Return the [X, Y] coordinate for the center point of the cell that contains the specified text.  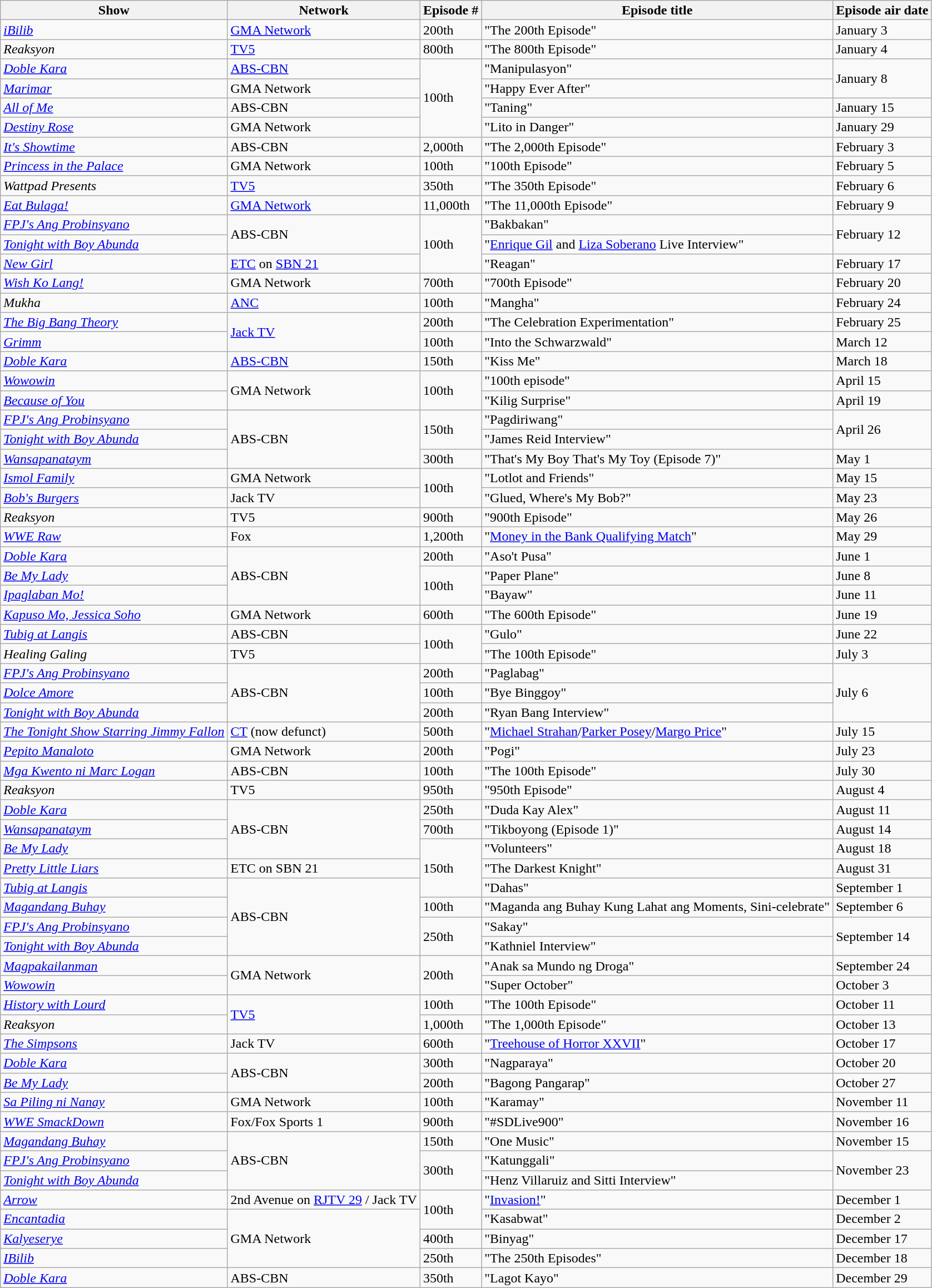
"Pogi" [657, 751]
Healing Galing [114, 654]
"950th Episode" [657, 790]
Mga Kwento ni Marc Logan [114, 771]
September 24 [882, 965]
"Gulo" [657, 634]
November 16 [882, 1121]
"Lotlot and Friends" [657, 478]
Kapuso Mo, Jessica Soho [114, 615]
Destiny Rose [114, 127]
"Nagparaya" [657, 1063]
December 29 [882, 1278]
"900th Episode" [657, 517]
500th [450, 732]
Magpakailanman [114, 965]
"Lagot Kayo" [657, 1278]
Bob's Burgers [114, 497]
May 15 [882, 478]
February 20 [882, 284]
January 8 [882, 78]
"Happy Ever After" [657, 88]
Encantadia [114, 1219]
March 18 [882, 361]
11,000th [450, 205]
December 17 [882, 1239]
"Glued, Where's My Bob?" [657, 497]
June 8 [882, 576]
August 31 [882, 869]
"Duda Kay Alex" [657, 810]
Eat Bulaga! [114, 205]
The Simpsons [114, 1043]
Because of You [114, 400]
Dolce Amore [114, 693]
"Anak sa Mundo ng Droga" [657, 965]
Mukha [114, 303]
February 17 [882, 264]
"That's My Boy That's My Toy (Episode 7)" [657, 458]
"Bakbakan" [657, 225]
Wish Ko Lang! [114, 284]
Episode air date [882, 10]
"The 800th Episode" [657, 49]
August 4 [882, 790]
History with Lourd [114, 1004]
November 15 [882, 1141]
"Henz Villaruiz and Sitti Interview" [657, 1180]
Fox [324, 536]
February 6 [882, 186]
ANC [324, 303]
"The 1,000th Episode" [657, 1024]
"Maganda ang Buhay Kung Lahat ang Moments, Sini-celebrate" [657, 908]
February 25 [882, 323]
"Binyag" [657, 1239]
April 15 [882, 380]
"The 11,000th Episode" [657, 205]
"Kilig Surprise" [657, 400]
400th [450, 1239]
"100th episode" [657, 380]
"Karamay" [657, 1102]
"The 600th Episode" [657, 615]
"Dahas" [657, 888]
December 2 [882, 1219]
"Katunggali" [657, 1160]
WWE Raw [114, 536]
August 11 [882, 810]
July 15 [882, 732]
"700th Episode" [657, 284]
October 11 [882, 1004]
"The 2,000th Episode" [657, 147]
"Paper Plane" [657, 576]
September 14 [882, 937]
"Tikboyong (Episode 1)" [657, 829]
Pepito Manaloto [114, 751]
"Money in the Bank Qualifying Match" [657, 536]
"Kathniel Interview" [657, 947]
Ismol Family [114, 478]
"The 350th Episode" [657, 186]
"Bye Binggoy" [657, 693]
"The 200th Episode" [657, 30]
"Enrique Gil and Liza Soberano Live Interview" [657, 245]
800th [450, 49]
"Bayaw" [657, 595]
December 18 [882, 1258]
"Super October" [657, 985]
May 29 [882, 536]
"Kiss Me" [657, 361]
"One Music" [657, 1141]
IBilib [114, 1258]
All of Me [114, 108]
"Sakay" [657, 927]
Ipaglaban Mo! [114, 595]
August 14 [882, 829]
"Treehouse of Horror XXVII" [657, 1043]
The Tonight Show Starring Jimmy Fallon [114, 732]
February 24 [882, 303]
iBilib [114, 30]
"Manipulasyon" [657, 69]
"Pagdiriwang" [657, 419]
February 12 [882, 234]
Arrow [114, 1200]
June 19 [882, 615]
CT (now defunct) [324, 732]
June 1 [882, 556]
"Invasion!" [657, 1200]
WWE SmackDown [114, 1121]
Episode title [657, 10]
July 6 [882, 693]
1,200th [450, 536]
Kalyeserye [114, 1239]
Grimm [114, 341]
Network [324, 10]
September 1 [882, 888]
"Paglabag" [657, 673]
Episode # [450, 10]
"Taning" [657, 108]
October 13 [882, 1024]
"Into the Schwarzwald" [657, 341]
January 4 [882, 49]
November 11 [882, 1102]
"The 250th Episodes" [657, 1258]
February 9 [882, 205]
January 15 [882, 108]
October 17 [882, 1043]
Pretty Little Liars [114, 869]
March 12 [882, 341]
"Kasabwat" [657, 1219]
Sa Piling ni Nanay [114, 1102]
January 3 [882, 30]
Wattpad Presents [114, 186]
New Girl [114, 264]
Fox/Fox Sports 1 [324, 1121]
February 3 [882, 147]
December 1 [882, 1200]
It's Showtime [114, 147]
May 1 [882, 458]
2,000th [450, 147]
"James Reid Interview" [657, 439]
January 29 [882, 127]
June 22 [882, 634]
"Ryan Bang Interview" [657, 712]
Show [114, 10]
April 26 [882, 429]
June 11 [882, 595]
"The Darkest Knight" [657, 869]
May 23 [882, 497]
October 20 [882, 1063]
950th [450, 790]
September 6 [882, 908]
"Reagan" [657, 264]
July 23 [882, 751]
"Aso't Pusa" [657, 556]
April 19 [882, 400]
Princess in the Palace [114, 166]
"Volunteers" [657, 849]
May 26 [882, 517]
February 5 [882, 166]
The Big Bang Theory [114, 323]
"Michael Strahan/Parker Posey/Margo Price" [657, 732]
"The Celebration Experimentation" [657, 323]
"#SDLive900" [657, 1121]
July 30 [882, 771]
"Mangha" [657, 303]
October 3 [882, 985]
2nd Avenue on RJTV 29 / Jack TV [324, 1200]
October 27 [882, 1082]
Marimar [114, 88]
"Lito in Danger" [657, 127]
July 3 [882, 654]
"Bagong Pangarap" [657, 1082]
August 18 [882, 849]
November 23 [882, 1170]
"100th Episode" [657, 166]
1,000th [450, 1024]
